Provide the [x, y] coordinate of the cell's center where the given text is located.  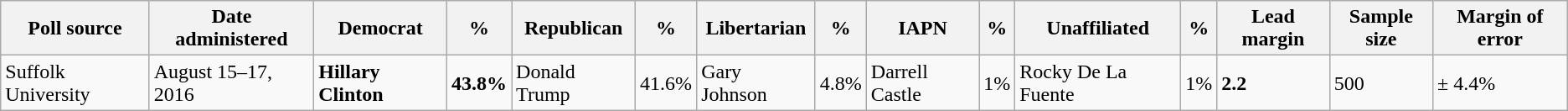
Margin of error [1499, 29]
Hillary Clinton [380, 82]
Lead margin [1273, 29]
Suffolk University [75, 82]
Gary Johnson [756, 82]
August 15–17, 2016 [231, 82]
Donald Trump [574, 82]
500 [1380, 82]
Libertarian [756, 29]
Date administered [231, 29]
Sample size [1380, 29]
Unaffiliated [1098, 29]
43.8% [479, 82]
IAPN [922, 29]
41.6% [667, 82]
4.8% [841, 82]
± 4.4% [1499, 82]
2.2 [1273, 82]
Darrell Castle [922, 82]
Poll source [75, 29]
Republican [574, 29]
Democrat [380, 29]
Rocky De La Fuente [1098, 82]
